Pinpoint the cell where the given text exists, returning its [X, Y] midpoint coordinate. 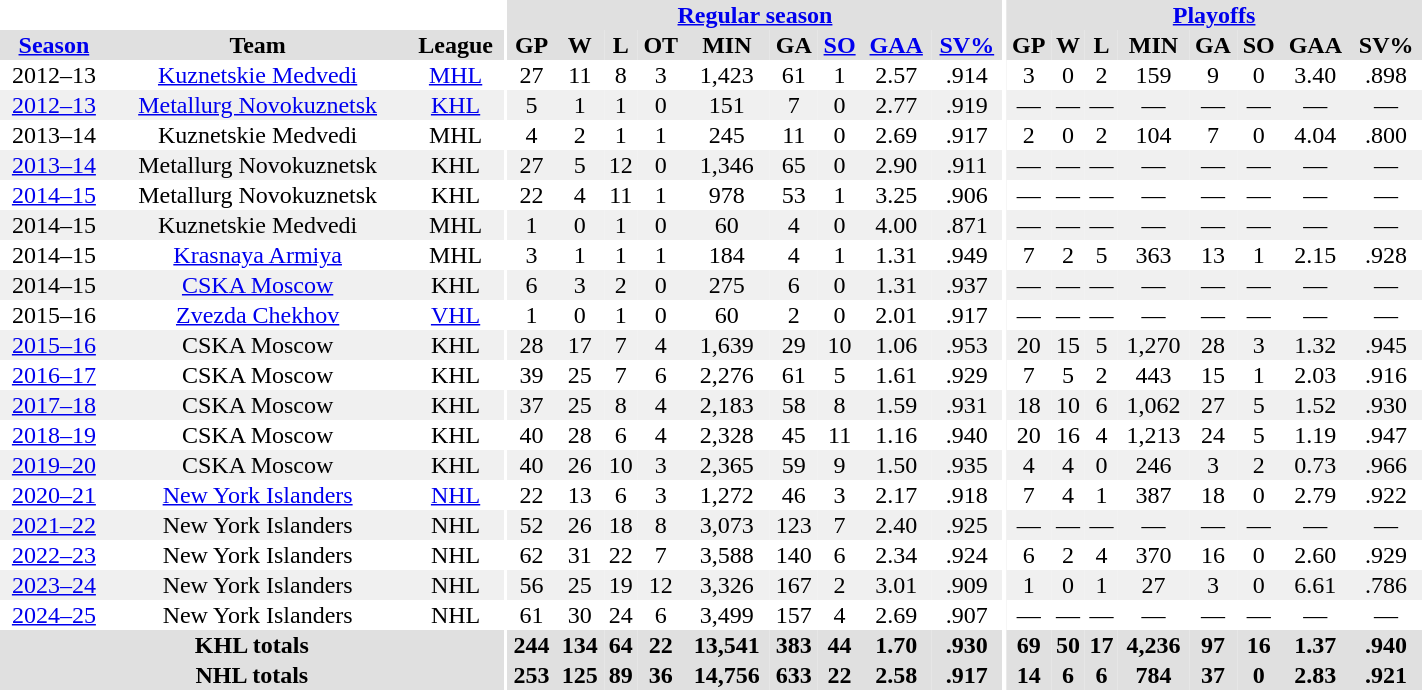
1.52 [1315, 405]
44 [840, 645]
275 [726, 285]
NHL totals [252, 675]
2022–23 [54, 555]
.906 [966, 195]
0.73 [1315, 465]
50 [1068, 645]
.949 [966, 255]
6.61 [1315, 585]
Playoffs [1214, 15]
39 [531, 375]
Zvezda Chekhov [258, 315]
3,588 [726, 555]
.921 [1386, 675]
3,499 [726, 615]
2,276 [726, 375]
.911 [966, 165]
370 [1154, 555]
1.50 [896, 465]
2.34 [896, 555]
3.01 [896, 585]
151 [726, 105]
.786 [1386, 585]
1.61 [896, 375]
3,073 [726, 525]
383 [794, 645]
1.19 [1315, 435]
2,183 [726, 405]
167 [794, 585]
30 [580, 615]
64 [620, 645]
245 [726, 135]
.966 [1386, 465]
89 [620, 675]
2.03 [1315, 375]
14 [1028, 675]
2021–22 [54, 525]
2.90 [896, 165]
140 [794, 555]
2019–20 [54, 465]
.907 [966, 615]
62 [531, 555]
246 [1154, 465]
.918 [966, 495]
58 [794, 405]
KHL totals [252, 645]
.871 [966, 225]
2.83 [1315, 675]
59 [794, 465]
2.58 [896, 675]
.909 [966, 585]
1,270 [1154, 345]
157 [794, 615]
56 [531, 585]
3,326 [726, 585]
.935 [966, 465]
.953 [966, 345]
69 [1028, 645]
2017–18 [54, 405]
52 [531, 525]
29 [794, 345]
2020–21 [54, 495]
2.01 [896, 315]
443 [1154, 375]
53 [794, 195]
97 [1213, 645]
.947 [1386, 435]
1,639 [726, 345]
2.79 [1315, 495]
2024–25 [54, 615]
.914 [966, 75]
31 [580, 555]
123 [794, 525]
.919 [966, 105]
2023–24 [54, 585]
2.40 [896, 525]
Regular season [754, 15]
1.32 [1315, 345]
1.70 [896, 645]
2.57 [896, 75]
3.25 [896, 195]
4,236 [1154, 645]
125 [580, 675]
253 [531, 675]
363 [1154, 255]
387 [1154, 495]
2,328 [726, 435]
1.06 [896, 345]
.924 [966, 555]
2,365 [726, 465]
1.16 [896, 435]
46 [794, 495]
2.15 [1315, 255]
1,423 [726, 75]
1,346 [726, 165]
784 [1154, 675]
65 [794, 165]
VHL [455, 315]
978 [726, 195]
19 [620, 585]
1,062 [1154, 405]
2018–19 [54, 435]
.928 [1386, 255]
134 [580, 645]
.937 [966, 285]
.925 [966, 525]
Team [258, 45]
2016–17 [54, 375]
Krasnaya Armiya [258, 255]
14,756 [726, 675]
OT [660, 45]
2.60 [1315, 555]
1,213 [1154, 435]
2.17 [896, 495]
36 [660, 675]
.898 [1386, 75]
1.59 [896, 405]
.916 [1386, 375]
633 [794, 675]
1,272 [726, 495]
Season [54, 45]
2.77 [896, 105]
184 [726, 255]
.945 [1386, 345]
3.40 [1315, 75]
13,541 [726, 645]
104 [1154, 135]
4.00 [896, 225]
.800 [1386, 135]
159 [1154, 75]
League [455, 45]
45 [794, 435]
4.04 [1315, 135]
.931 [966, 405]
.922 [1386, 495]
1.37 [1315, 645]
244 [531, 645]
